Output the [X, Y] coordinate of the center of the cell containing the given text.  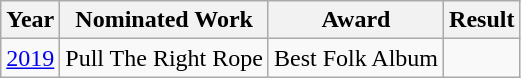
Nominated Work [164, 20]
Year [30, 20]
Result [482, 20]
2019 [30, 58]
Pull The Right Rope [164, 58]
Best Folk Album [356, 58]
Award [356, 20]
